Scan for the cell matching the given text and deliver its (X, Y) coordinate at center. 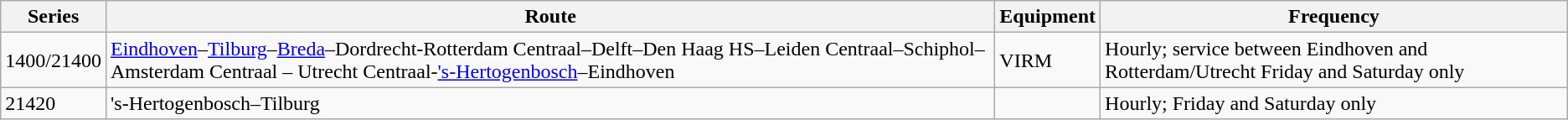
1400/21400 (54, 60)
Route (549, 17)
Series (54, 17)
21420 (54, 103)
Frequency (1334, 17)
Hourly; service between Eindhoven and Rotterdam/Utrecht Friday and Saturday only (1334, 60)
VIRM (1048, 60)
's-Hertogenbosch–Tilburg (549, 103)
Equipment (1048, 17)
Hourly; Friday and Saturday only (1334, 103)
